Locate the cell with the specified text and output its (X, Y) center coordinate. 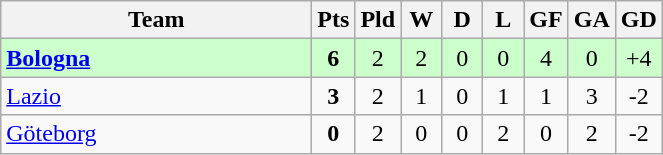
Göteborg (156, 134)
L (504, 20)
Bologna (156, 58)
GD (638, 20)
GA (592, 20)
W (422, 20)
GF (546, 20)
4 (546, 58)
+4 (638, 58)
Team (156, 20)
6 (334, 58)
D (462, 20)
Lazio (156, 96)
Pld (378, 20)
Pts (334, 20)
